Pinpoint the cell where the given text exists, returning its (X, Y) midpoint coordinate. 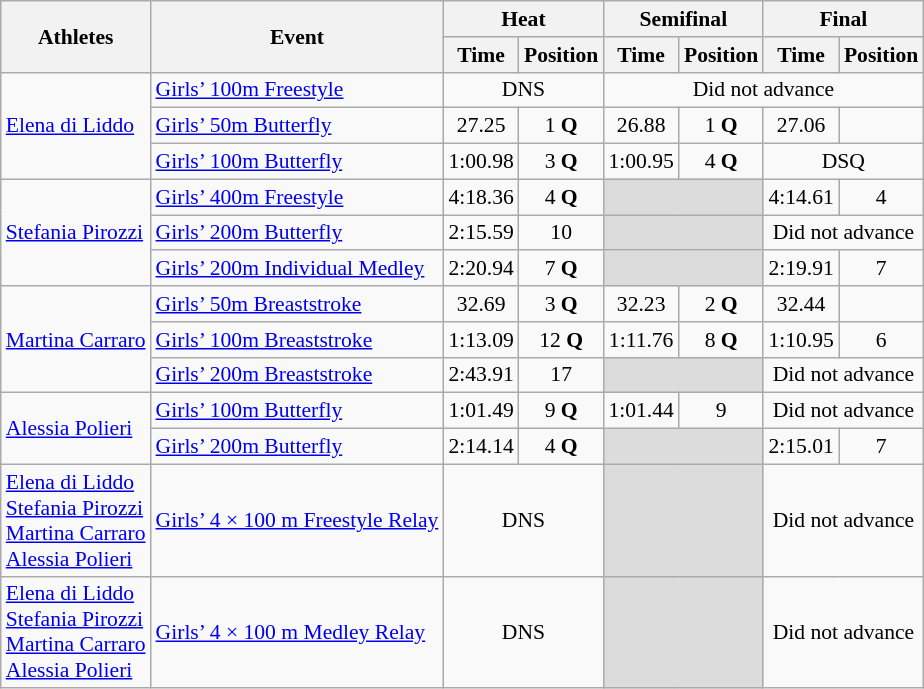
1:01.44 (640, 411)
Semifinal (683, 19)
Final (843, 19)
Girls’ 400m Freestyle (298, 197)
4 (881, 197)
Girls’ 4 × 100 m Freestyle Relay (298, 520)
9 (721, 411)
Girls’ 100m Breaststroke (298, 340)
Girls’ 200m Breaststroke (298, 375)
Alessia Polieri (76, 428)
12 Q (561, 340)
2:19.91 (800, 269)
Martina Carraro (76, 340)
Girls’ 100m Freestyle (298, 90)
6 (881, 340)
Girls’ 4 × 100 m Medley Relay (298, 632)
2:15.59 (480, 233)
32.23 (640, 304)
1:00.95 (640, 162)
Girls’ 50m Butterfly (298, 126)
Elena di Liddo (76, 126)
Event (298, 36)
1:00.98 (480, 162)
32.44 (800, 304)
26.88 (640, 126)
7 Q (561, 269)
2 Q (721, 304)
27.25 (480, 126)
9 Q (561, 411)
8 Q (721, 340)
Girls’ 50m Breaststroke (298, 304)
32.69 (480, 304)
2:15.01 (800, 447)
1:10.95 (800, 340)
Athletes (76, 36)
1:11.76 (640, 340)
4:14.61 (800, 197)
Girls’ 200m Individual Medley (298, 269)
27.06 (800, 126)
2:43.91 (480, 375)
Heat (523, 19)
DSQ (843, 162)
Stefania Pirozzi (76, 232)
4:18.36 (480, 197)
2:20.94 (480, 269)
10 (561, 233)
2:14.14 (480, 447)
1:01.49 (480, 411)
1:13.09 (480, 340)
17 (561, 375)
